Identify which cell holds the provided text, then report its (x, y) central coordinate. 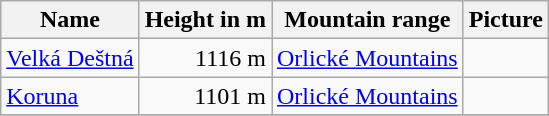
1101 m (205, 96)
Koruna (70, 96)
Name (70, 20)
Picture (506, 20)
1116 m (205, 58)
Velká Deštná (70, 58)
Height in m (205, 20)
Mountain range (368, 20)
